Extract the (x, y) coordinate from the center of the cell holding the provided text.  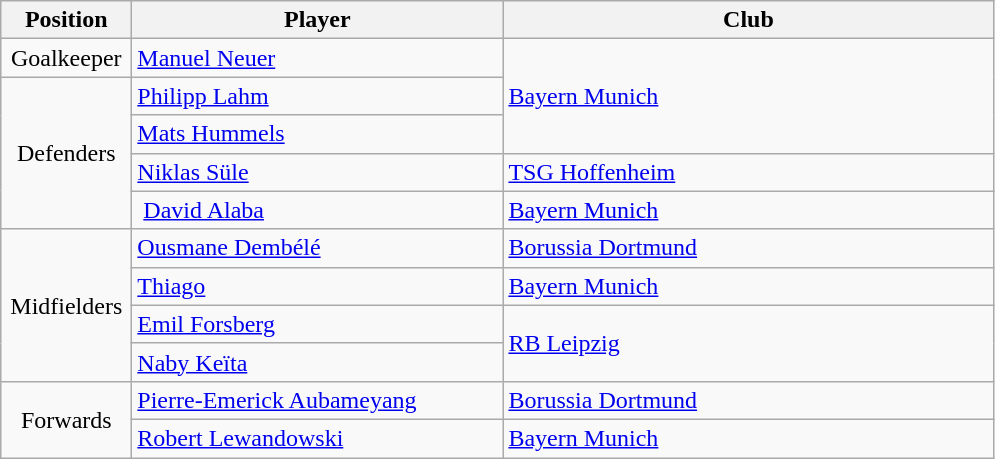
David Alaba (318, 210)
Midfielders (66, 305)
Defenders (66, 153)
Forwards (66, 419)
RB Leipzig (748, 343)
Club (748, 20)
Naby Keïta (318, 362)
Ousmane Dembélé (318, 248)
Robert Lewandowski (318, 438)
Thiago (318, 286)
Philipp Lahm (318, 96)
Pierre-Emerick Aubameyang (318, 400)
Emil Forsberg (318, 324)
Mats Hummels (318, 134)
Position (66, 20)
Manuel Neuer (318, 58)
Niklas Süle (318, 172)
TSG Hoffenheim (748, 172)
Goalkeeper (66, 58)
Player (318, 20)
